Identify which cell holds the provided text, then report its [x, y] central coordinate. 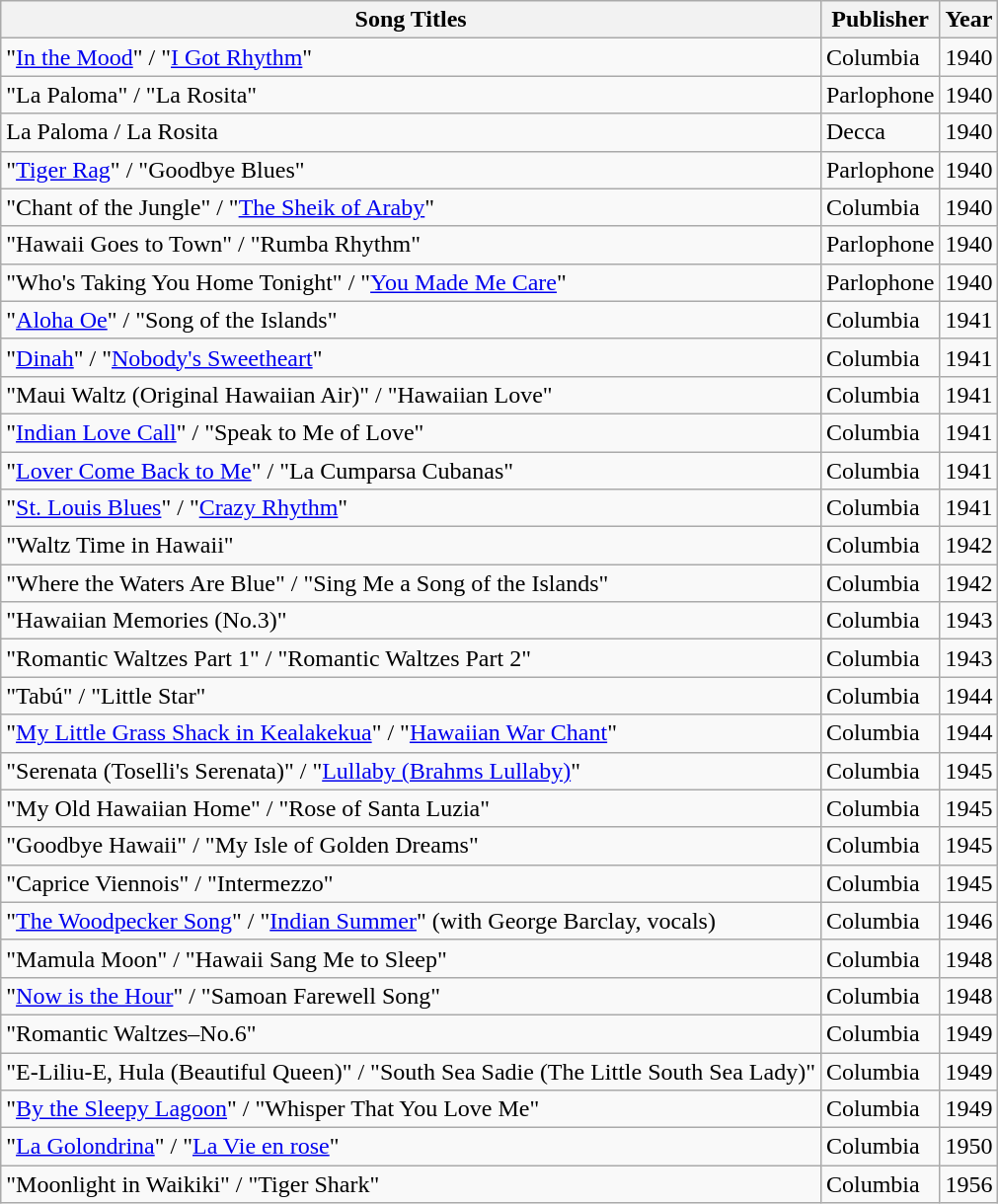
Decca [880, 132]
"Indian Love Call" / "Speak to Me of Love" [411, 432]
"Aloha Oe" / "Song of the Islands" [411, 320]
"Serenata (Toselli's Serenata)" / "Lullaby (Brahms Lullaby)" [411, 771]
"Tabú" / "Little Star" [411, 696]
"Maui Waltz (Original Hawaiian Air)" / "Hawaiian Love" [411, 395]
"Waltz Time in Hawaii" [411, 546]
1946 [969, 921]
"Moonlight in Waikiki" / "Tiger Shark" [411, 1184]
1950 [969, 1147]
"In the Mood" / "I Got Rhythm" [411, 57]
"Mamula Moon" / "Hawaii Sang Me to Sleep" [411, 958]
"My Old Hawaiian Home" / "Rose of Santa Luzia" [411, 808]
Year [969, 20]
"Who's Taking You Home Tonight" / "You Made Me Care" [411, 282]
"Now is the Hour" / "Samoan Farewell Song" [411, 996]
"La Golondrina" / "La Vie en rose" [411, 1147]
Song Titles [411, 20]
"My Little Grass Shack in Kealakekua" / "Hawaiian War Chant" [411, 733]
"St. Louis Blues" / "Crazy Rhythm" [411, 508]
"Goodbye Hawaii" / "My Isle of Golden Dreams" [411, 846]
La Paloma / La Rosita [411, 132]
"Hawaiian Memories (No.3)" [411, 621]
"Romantic Waltzes–No.6" [411, 1033]
"Dinah" / "Nobody's Sweetheart" [411, 357]
1956 [969, 1184]
"Chant of the Jungle" / "The Sheik of Araby" [411, 207]
"The Woodpecker Song" / "Indian Summer" (with George Barclay, vocals) [411, 921]
"La Paloma" / "La Rosita" [411, 95]
"Caprice Viennois" / "Intermezzo" [411, 883]
"E-Liliu-E, Hula (Beautiful Queen)" / "South Sea Sadie (The Little South Sea Lady)" [411, 1071]
Publisher [880, 20]
"Lover Come Back to Me" / "La Cumparsa Cubanas" [411, 471]
"Where the Waters Are Blue" / "Sing Me a Song of the Islands" [411, 583]
"Tiger Rag" / "Goodbye Blues" [411, 170]
"Hawaii Goes to Town" / "Rumba Rhythm" [411, 245]
"Romantic Waltzes Part 1" / "Romantic Waltzes Part 2" [411, 658]
"By the Sleepy Lagoon" / "Whisper That You Love Me" [411, 1109]
